Locate the cell with the specified text and output its (x, y) center coordinate. 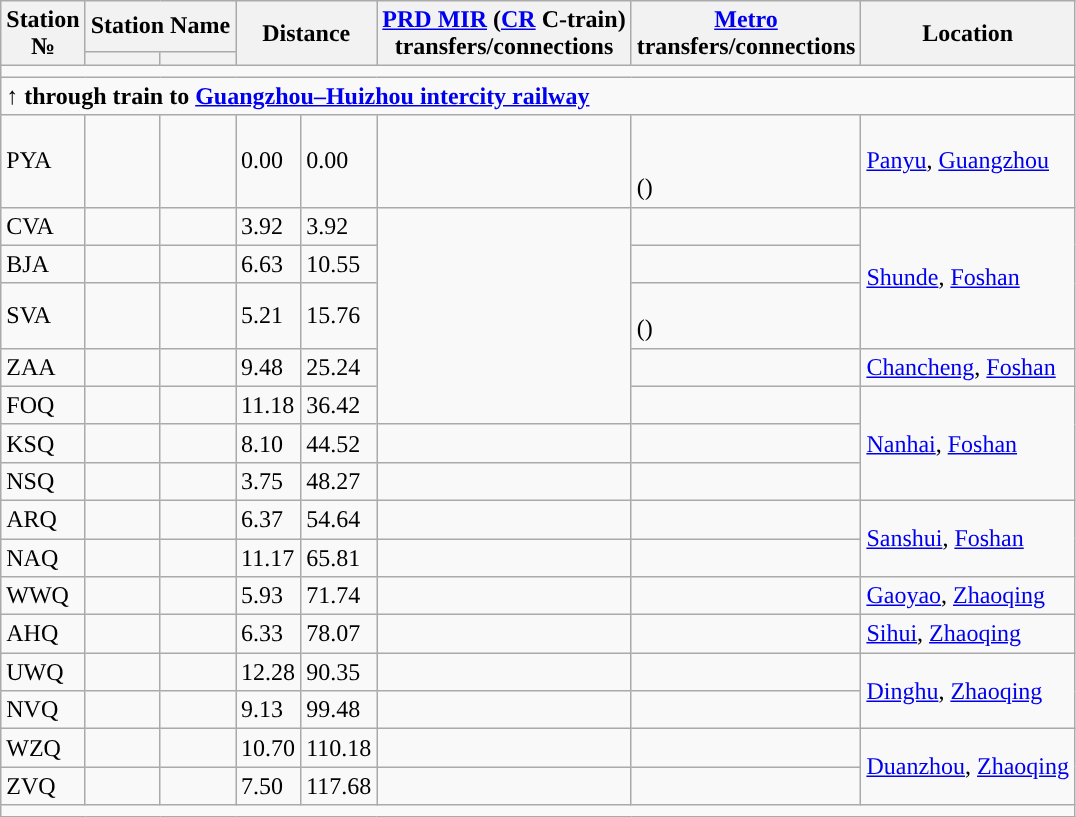
Station Name (160, 26)
KSQ (43, 443)
PRD MIR (CR C-train)transfers/connections (504, 34)
WWQ (43, 596)
ARQ (43, 519)
10.70 (268, 748)
25.24 (339, 367)
78.07 (339, 634)
UWQ (43, 672)
Duanzhou, Zhaoqing (968, 767)
CVA (43, 226)
11.17 (268, 557)
10.55 (339, 264)
Sihui, Zhaoqing (968, 634)
44.52 (339, 443)
Panyu, Guangzhou (968, 161)
5.21 (268, 316)
71.74 (339, 596)
5.93 (268, 596)
NVQ (43, 710)
54.64 (339, 519)
NAQ (43, 557)
ZVQ (43, 786)
48.27 (339, 481)
65.81 (339, 557)
12.28 (268, 672)
36.42 (339, 405)
11.18 (268, 405)
SVA (43, 316)
8.10 (268, 443)
7.50 (268, 786)
117.68 (339, 786)
6.33 (268, 634)
Shunde, Foshan (968, 278)
PYA (43, 161)
Dinghu, Zhaoqing (968, 691)
Sanshui, Foshan (968, 538)
FOQ (43, 405)
Nanhai, Foshan (968, 443)
Gaoyao, Zhaoqing (968, 596)
WZQ (43, 748)
AHQ (43, 634)
110.18 (339, 748)
Location (968, 34)
Station№ (43, 34)
Distance (306, 34)
6.63 (268, 264)
15.76 (339, 316)
↑ through train to Guangzhou–Huizhou intercity railway (538, 96)
BJA (43, 264)
9.13 (268, 710)
3.75 (268, 481)
Chancheng, Foshan (968, 367)
99.48 (339, 710)
ZAA (43, 367)
NSQ (43, 481)
9.48 (268, 367)
6.37 (268, 519)
90.35 (339, 672)
Metrotransfers/connections (746, 34)
